Return the [x, y] coordinate for the center point of the cell that contains the specified text.  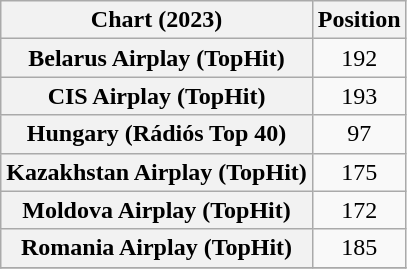
CIS Airplay (TopHit) [157, 96]
192 [359, 58]
Belarus Airplay (TopHit) [157, 58]
Moldova Airplay (TopHit) [157, 210]
185 [359, 248]
97 [359, 134]
172 [359, 210]
Chart (2023) [157, 20]
Position [359, 20]
175 [359, 172]
Romania Airplay (TopHit) [157, 248]
193 [359, 96]
Hungary (Rádiós Top 40) [157, 134]
Kazakhstan Airplay (TopHit) [157, 172]
